Search for the cell housing the specified text and yield its [X, Y] center coordinate. 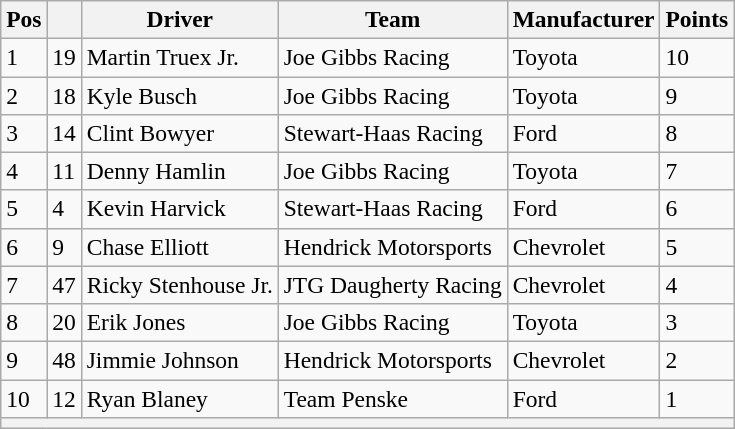
Pos [24, 19]
12 [64, 398]
Points [697, 19]
Erik Jones [180, 322]
47 [64, 285]
20 [64, 322]
Kevin Harvick [180, 209]
11 [64, 171]
Jimmie Johnson [180, 360]
19 [64, 57]
14 [64, 133]
Chase Elliott [180, 247]
Manufacturer [584, 19]
Ricky Stenhouse Jr. [180, 285]
48 [64, 360]
18 [64, 95]
Denny Hamlin [180, 171]
Team [392, 19]
Martin Truex Jr. [180, 57]
Team Penske [392, 398]
Driver [180, 19]
JTG Daugherty Racing [392, 285]
Kyle Busch [180, 95]
Ryan Blaney [180, 398]
Clint Bowyer [180, 133]
